Locate the cell with the specified text and output its [X, Y] center coordinate. 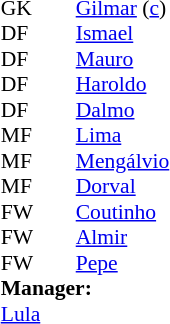
Dalmo [123, 110]
Almir [123, 237]
Mauro [123, 59]
Dorval [123, 187]
Ismael [123, 33]
Haroldo [123, 85]
Coutinho [123, 212]
Mengálvio [123, 161]
Pepe [123, 263]
Manager: [86, 289]
Lima [123, 135]
